Determine the [x, y] coordinate at the center of the cell enclosing the given text.  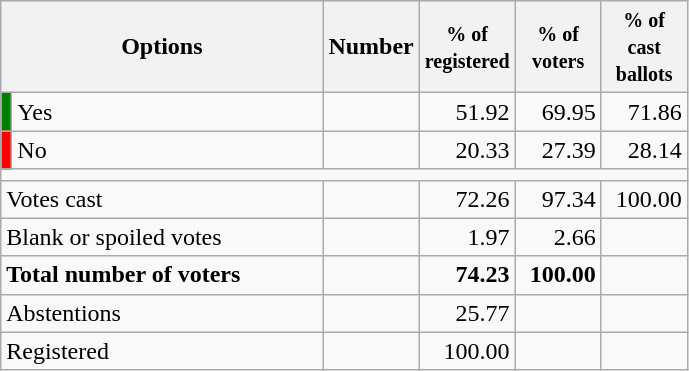
2.66 [558, 237]
28.14 [644, 150]
% of registered [467, 47]
Options [162, 47]
Blank or spoiled votes [162, 237]
% of voters [558, 47]
71.86 [644, 112]
Yes [168, 112]
20.33 [467, 150]
Abstentions [162, 313]
% of cast ballots [644, 47]
51.92 [467, 112]
Registered [162, 351]
27.39 [558, 150]
72.26 [467, 199]
Total number of voters [162, 275]
25.77 [467, 313]
Number [371, 47]
69.95 [558, 112]
1.97 [467, 237]
74.23 [467, 275]
Votes cast [162, 199]
97.34 [558, 199]
No [168, 150]
